Determine the [x, y] coordinate at the center of the cell enclosing the given text.  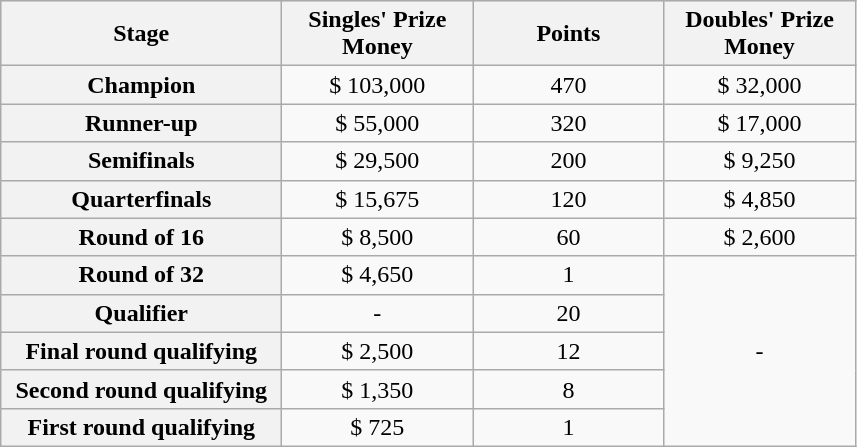
12 [568, 351]
$ 55,000 [378, 123]
Qualifier [142, 313]
8 [568, 389]
$ 2,600 [760, 237]
320 [568, 123]
$ 725 [378, 427]
$ 8,500 [378, 237]
Points [568, 34]
Doubles' Prize Money [760, 34]
Runner-up [142, 123]
Semifinals [142, 161]
Champion [142, 85]
Round of 32 [142, 275]
Final round qualifying [142, 351]
$ 9,250 [760, 161]
$ 2,500 [378, 351]
470 [568, 85]
$ 4,650 [378, 275]
120 [568, 199]
Singles' Prize Money [378, 34]
20 [568, 313]
200 [568, 161]
Quarterfinals [142, 199]
First round qualifying [142, 427]
$ 1,350 [378, 389]
$ 15,675 [378, 199]
$ 4,850 [760, 199]
$ 29,500 [378, 161]
$ 17,000 [760, 123]
Second round qualifying [142, 389]
Stage [142, 34]
$ 32,000 [760, 85]
Round of 16 [142, 237]
60 [568, 237]
$ 103,000 [378, 85]
